Scan for the cell matching the given text and deliver its (X, Y) coordinate at center. 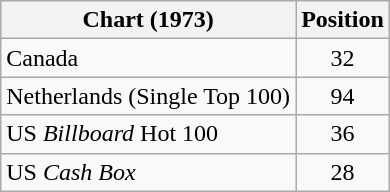
US Cash Box (148, 172)
Chart (1973) (148, 20)
32 (343, 58)
36 (343, 134)
Netherlands (Single Top 100) (148, 96)
US Billboard Hot 100 (148, 134)
94 (343, 96)
28 (343, 172)
Position (343, 20)
Canada (148, 58)
